Return (X, Y) of the center of cell containing provided text 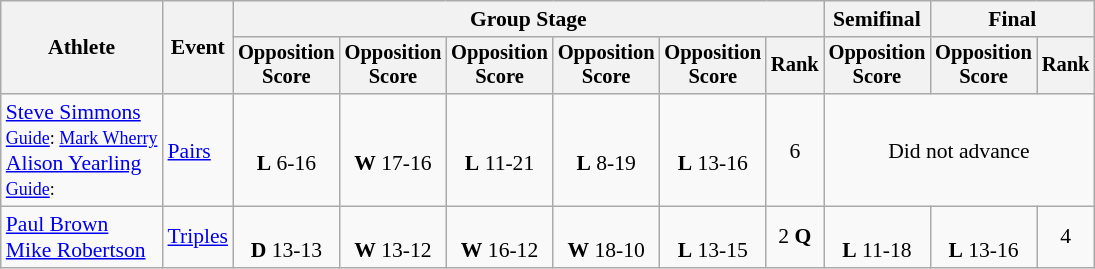
L 8-19 (606, 150)
Did not advance (960, 150)
Paul BrownMike Robertson (82, 238)
Group Stage (528, 19)
W 18-10 (606, 238)
Steve SimmonsGuide: Mark WherryAlison YearlingGuide: (82, 150)
Pairs (198, 150)
4 (1066, 238)
L 13-15 (712, 238)
W 17-16 (394, 150)
Final (1012, 19)
L 6-16 (286, 150)
W 16-12 (500, 238)
W 13-12 (394, 238)
2 Q (795, 238)
D 13-13 (286, 238)
Semifinal (878, 19)
L 11-18 (878, 238)
6 (795, 150)
L 11-21 (500, 150)
Athlete (82, 48)
Triples (198, 238)
Event (198, 48)
